Identify which cell holds the provided text, then report its [X, Y] central coordinate. 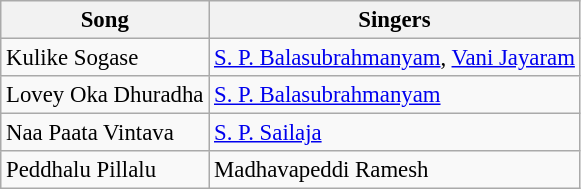
S. P. Balasubrahmanyam, Vani Jayaram [394, 58]
Naa Paata Vintava [105, 133]
Kulike Sogase [105, 58]
Madhavapeddi Ramesh [394, 170]
Lovey Oka Dhuradha [105, 95]
Peddhalu Pillalu [105, 170]
Song [105, 20]
S. P. Balasubrahmanyam [394, 95]
S. P. Sailaja [394, 133]
Singers [394, 20]
